Return the (X, Y) coordinate for the center point of the cell that contains the specified text.  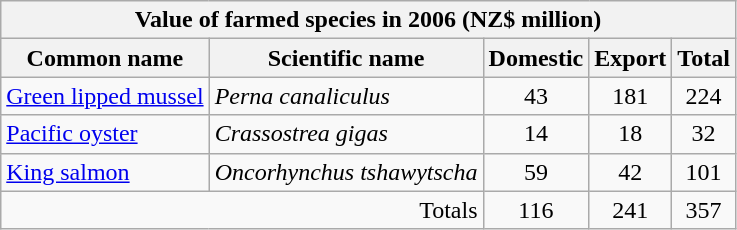
Scientific name (346, 58)
241 (630, 210)
116 (536, 210)
Oncorhynchus tshawytscha (346, 172)
14 (536, 134)
Domestic (536, 58)
Total (704, 58)
357 (704, 210)
59 (536, 172)
Perna canaliculus (346, 96)
181 (630, 96)
224 (704, 96)
Crassostrea gigas (346, 134)
18 (630, 134)
Pacific oyster (105, 134)
Export (630, 58)
43 (536, 96)
King salmon (105, 172)
Green lipped mussel (105, 96)
32 (704, 134)
Common name (105, 58)
Value of farmed species in 2006 (NZ$ million) (368, 20)
Totals (242, 210)
42 (630, 172)
101 (704, 172)
